Locate the cell with the specified text and output its [x, y] center coordinate. 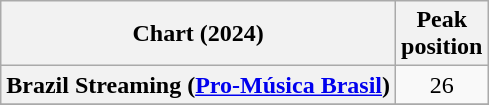
26 [442, 85]
Chart (2024) [198, 34]
Brazil Streaming (Pro-Música Brasil) [198, 85]
Peakposition [442, 34]
